Output the [X, Y] coordinate of the center of the cell containing the given text.  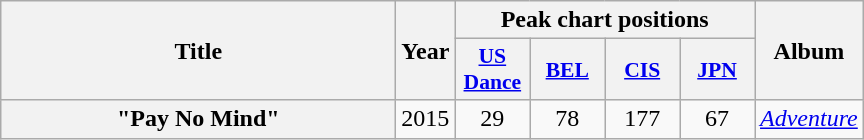
177 [642, 119]
"Pay No Mind" [198, 119]
JPN [718, 70]
BEL [568, 70]
Year [426, 50]
Adventure [808, 119]
78 [568, 119]
USDance [492, 70]
CIS [642, 70]
29 [492, 119]
Peak chart positions [605, 20]
67 [718, 119]
2015 [426, 119]
Album [808, 50]
Title [198, 50]
